Return the [x, y] coordinate for the center point of the cell that contains the specified text.  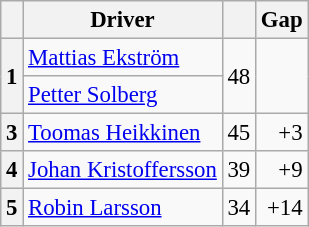
45 [238, 133]
Johan Kristoffersson [122, 170]
Mattias Ekström [122, 58]
4 [12, 170]
+3 [281, 133]
39 [238, 170]
1 [12, 76]
3 [12, 133]
Petter Solberg [122, 95]
34 [238, 208]
Gap [281, 20]
Robin Larsson [122, 208]
+14 [281, 208]
5 [12, 208]
Toomas Heikkinen [122, 133]
+9 [281, 170]
48 [238, 76]
Driver [122, 20]
